Identify which cell holds the provided text, then report its (X, Y) central coordinate. 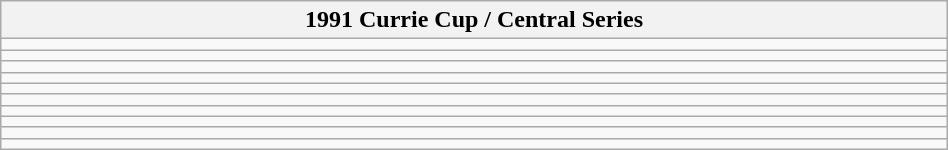
1991 Currie Cup / Central Series (474, 20)
